Capture the cell that displays the provided text and extract its [x, y] central coordinate. 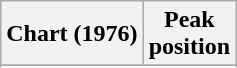
Chart (1976) [72, 34]
Peakposition [189, 34]
